Locate the cell with the specified text and output its (X, Y) center coordinate. 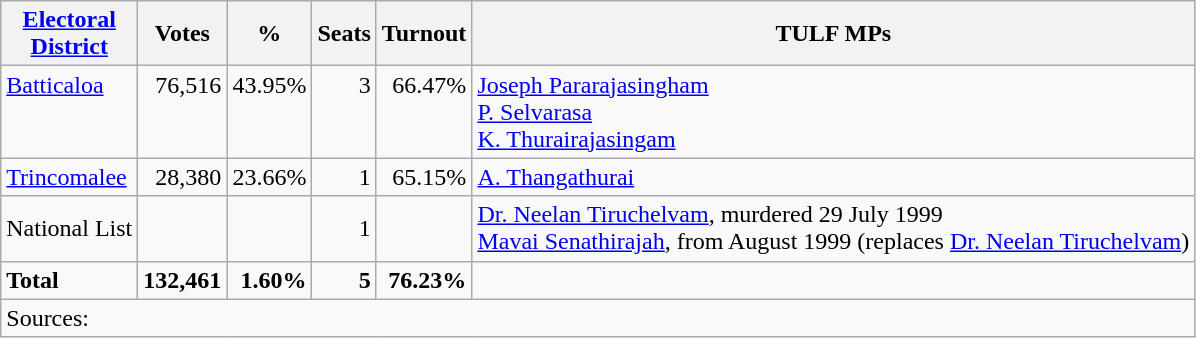
43.95% (270, 112)
3 (344, 112)
% (270, 34)
28,380 (182, 177)
5 (344, 280)
National List (70, 228)
Trincomalee (70, 177)
65.15% (424, 177)
Seats (344, 34)
76,516 (182, 112)
Sources: (598, 318)
Batticaloa (70, 112)
23.66% (270, 177)
Total (70, 280)
Votes (182, 34)
A. Thangathurai (834, 177)
76.23% (424, 280)
Joseph PararajasinghamP. SelvarasaK. Thurairajasingam (834, 112)
Turnout (424, 34)
66.47% (424, 112)
1.60% (270, 280)
132,461 (182, 280)
ElectoralDistrict (70, 34)
TULF MPs (834, 34)
Dr. Neelan Tiruchelvam, murdered 29 July 1999Mavai Senathirajah, from August 1999 (replaces Dr. Neelan Tiruchelvam) (834, 228)
